Return (X, Y) of the center of cell containing provided text 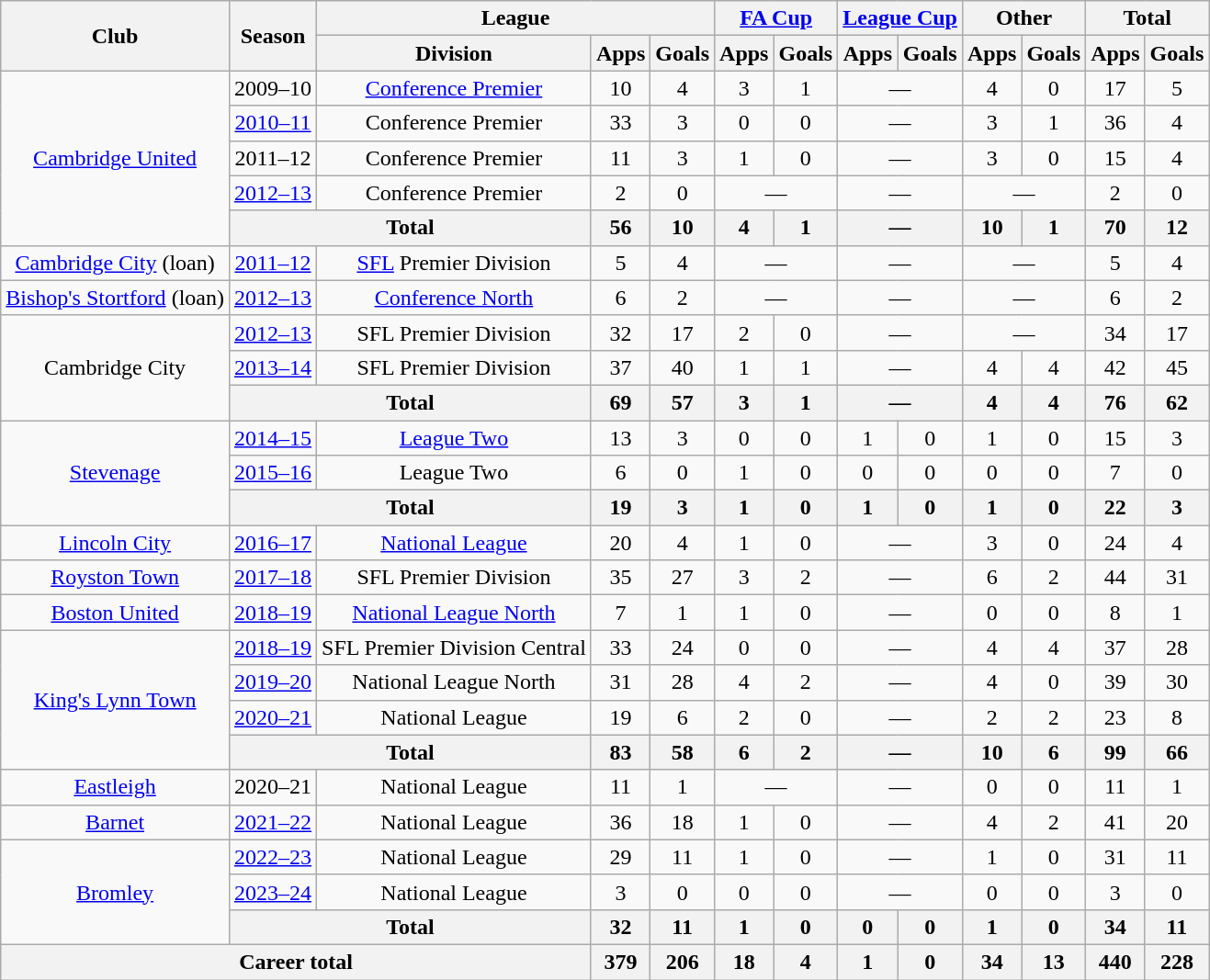
99 (1115, 752)
FA Cup (776, 18)
379 (620, 962)
League Cup (900, 18)
206 (683, 962)
Cambridge City (loan) (116, 263)
2022–23 (272, 857)
66 (1177, 752)
SFL Premier Division Central (454, 648)
Royston Town (116, 578)
2017–18 (272, 578)
23 (1115, 717)
2009–10 (272, 88)
Bromley (116, 892)
70 (1115, 228)
76 (1115, 402)
Club (116, 36)
2023–24 (272, 892)
Cambridge United (116, 158)
45 (1177, 367)
40 (683, 367)
44 (1115, 578)
Stevenage (116, 473)
League (516, 18)
King's Lynn Town (116, 700)
27 (683, 578)
2014–15 (272, 438)
2021–22 (272, 822)
35 (620, 578)
69 (620, 402)
56 (620, 228)
29 (620, 857)
2016–17 (272, 543)
Cambridge City (116, 367)
57 (683, 402)
2015–16 (272, 473)
2019–20 (272, 682)
228 (1177, 962)
Other (1023, 18)
Eastleigh (116, 787)
39 (1115, 682)
Season (272, 36)
Lincoln City (116, 543)
22 (1115, 508)
Division (454, 53)
30 (1177, 682)
Boston United (116, 613)
2010–11 (272, 123)
12 (1177, 228)
41 (1115, 822)
440 (1115, 962)
62 (1177, 402)
Career total (296, 962)
Conference North (454, 298)
83 (620, 752)
2013–14 (272, 367)
Barnet (116, 822)
Bishop's Stortford (loan) (116, 298)
42 (1115, 367)
58 (683, 752)
